Extract the (x, y) coordinate from the center of the cell holding the provided text.  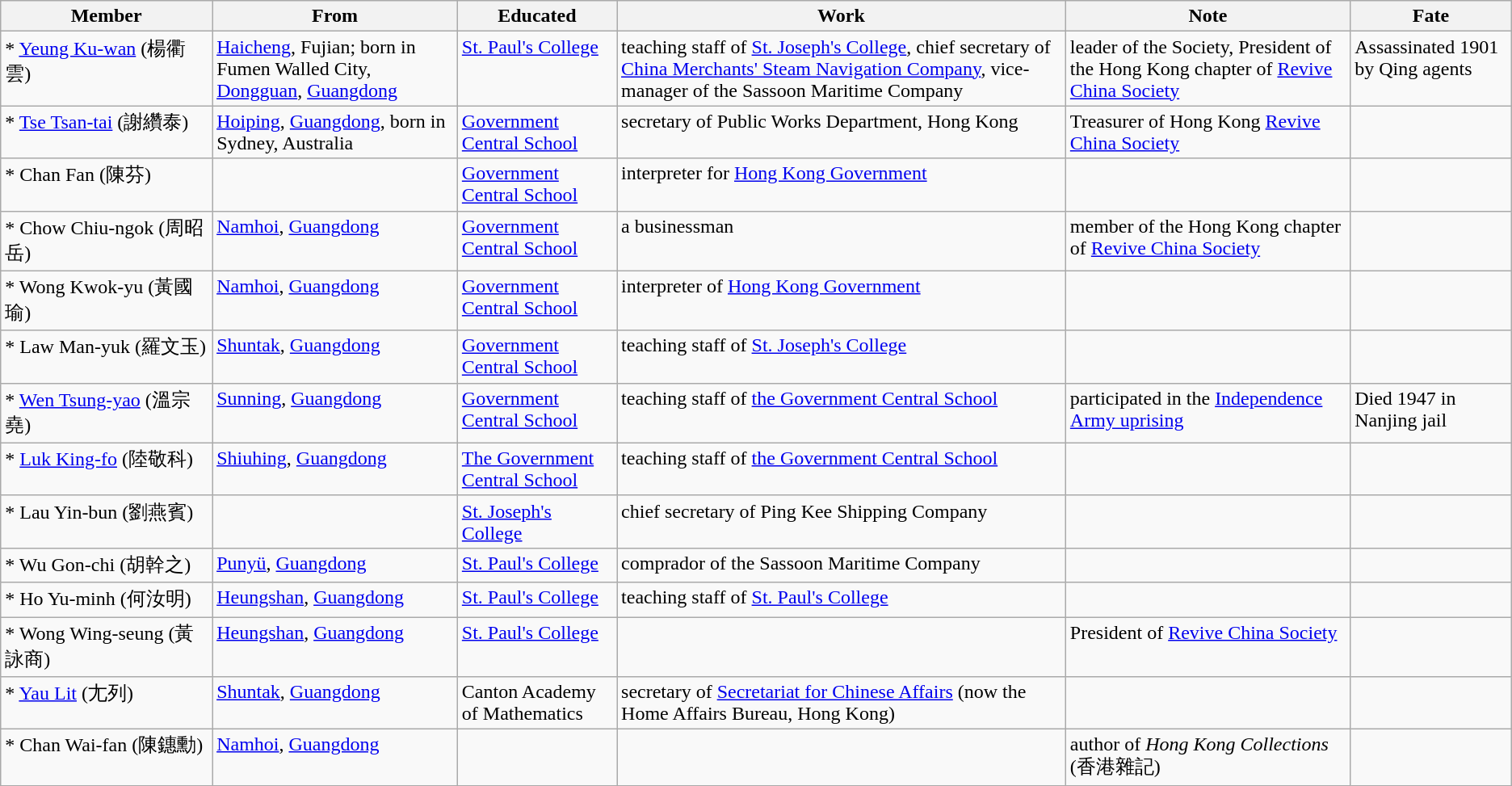
* Tse Tsan-tai (謝纘泰) (107, 132)
The Government Central School (536, 469)
Died 1947 in Nanjing jail (1431, 413)
* Yau Lit (尢列) (107, 703)
member of the Hong Kong chapter of Revive China Society (1207, 241)
Hoiping, Guangdong, born in Sydney, Australia (335, 132)
* Ho Yu-minh (何汝明) (107, 599)
* Chan Fan (陳芬) (107, 184)
* Luk King-fo (陸敬科) (107, 469)
* Law Man-yuk (羅文玉) (107, 357)
* Yeung Ku-wan (楊衢雲) (107, 69)
* Wong Wing-seung (黃詠商) (107, 647)
interpreter for Hong Kong Government (842, 184)
* Wen Tsung-yao (溫宗堯) (107, 413)
* Chow Chiu-ngok (周昭岳) (107, 241)
teaching staff of St. Joseph's College, chief secretary of China Merchants' Steam Navigation Company, vice-manager of the Sassoon Maritime Company (842, 69)
Educated (536, 16)
interpreter of Hong Kong Government (842, 301)
Work (842, 16)
* Chan Wai-fan (陳鏸勳) (107, 758)
participated in the Independence Army uprising (1207, 413)
President of Revive China Society (1207, 647)
* Wu Gon-chi (胡幹之) (107, 565)
teaching staff of St. Paul's College (842, 599)
Member (107, 16)
author of Hong Kong Collections (香港雜記) (1207, 758)
secretary of Public Works Department, Hong Kong (842, 132)
Sunning, Guangdong (335, 413)
teaching staff of St. Joseph's College (842, 357)
Haicheng, Fujian; born in Fumen Walled City, Dongguan, Guangdong (335, 69)
Assassinated 1901 by Qing agents (1431, 69)
Treasurer of Hong Kong Revive China Society (1207, 132)
Note (1207, 16)
leader of the Society, President of the Hong Kong chapter of Revive China Society (1207, 69)
* Lau Yin-bun (劉燕賓) (107, 522)
secretary of Secretariat for Chinese Affairs (now the Home Affairs Bureau, Hong Kong) (842, 703)
chief secretary of Ping Kee Shipping Company (842, 522)
Canton Academy of Mathematics (536, 703)
Fate (1431, 16)
comprador of the Sassoon Maritime Company (842, 565)
Punyü, Guangdong (335, 565)
From (335, 16)
a businessman (842, 241)
St. Joseph's College (536, 522)
Shiuhing, Guangdong (335, 469)
* Wong Kwok-yu (黃國瑜) (107, 301)
